From the cell containing the given text, extract its center point as (x, y) coordinate. 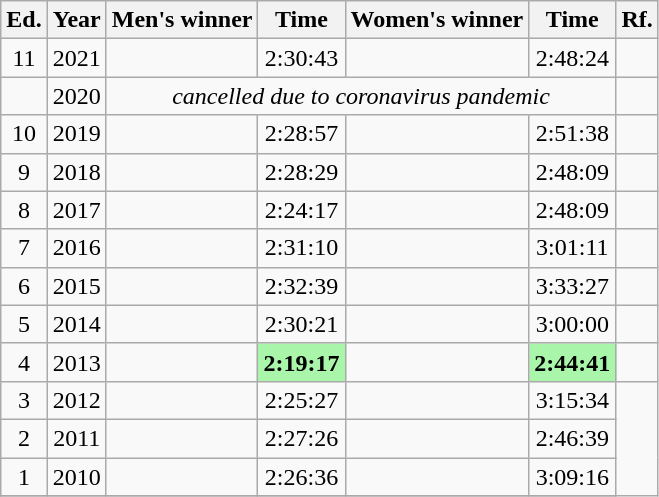
9 (24, 172)
Rf. (637, 20)
3 (24, 400)
2:51:38 (572, 134)
2:30:43 (302, 58)
2:28:29 (302, 172)
2019 (76, 134)
3:15:34 (572, 400)
2:25:27 (302, 400)
2014 (76, 324)
8 (24, 210)
2:44:41 (572, 362)
2017 (76, 210)
6 (24, 286)
1 (24, 477)
2:28:57 (302, 134)
5 (24, 324)
2010 (76, 477)
2:31:10 (302, 248)
Men's winner (182, 20)
2021 (76, 58)
4 (24, 362)
3:09:16 (572, 477)
2:48:24 (572, 58)
2016 (76, 248)
2020 (76, 96)
Women's winner (437, 20)
2012 (76, 400)
7 (24, 248)
2:27:26 (302, 438)
2011 (76, 438)
10 (24, 134)
2:46:39 (572, 438)
cancelled due to coronavirus pandemic (361, 96)
Ed. (24, 20)
2:24:17 (302, 210)
2 (24, 438)
2013 (76, 362)
2:32:39 (302, 286)
3:00:00 (572, 324)
2:26:36 (302, 477)
3:01:11 (572, 248)
2:30:21 (302, 324)
11 (24, 58)
2015 (76, 286)
2018 (76, 172)
2:19:17 (302, 362)
Year (76, 20)
3:33:27 (572, 286)
